Scan for the cell matching the given text and deliver its (x, y) coordinate at center. 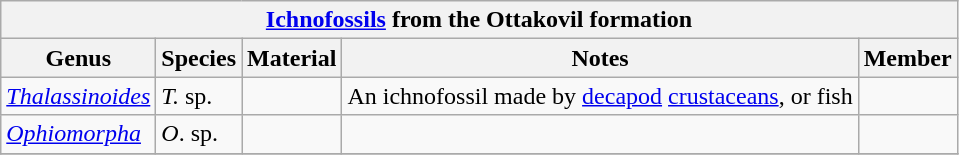
Notes (600, 58)
O. sp. (199, 134)
Species (199, 58)
Material (292, 58)
An ichnofossil made by decapod crustaceans, or fish (600, 96)
Thalassinoides (78, 96)
Member (908, 58)
Ichnofossils from the Ottakovil formation (479, 20)
Genus (78, 58)
T. sp. (199, 96)
Ophiomorpha (78, 134)
